Capture the cell that displays the provided text and extract its [X, Y] central coordinate. 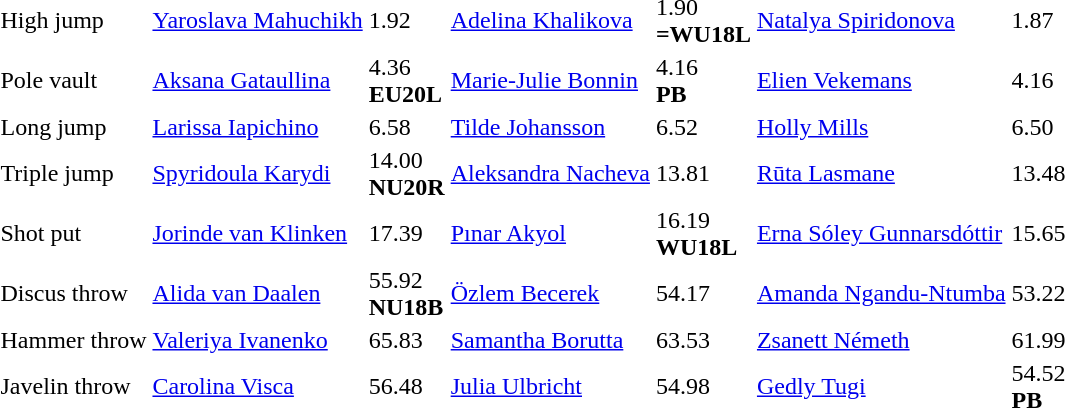
Pınar Akyol [550, 234]
Aleksandra Nacheva [550, 174]
65.83 [406, 340]
Elien Vekemans [881, 80]
54.17 [703, 294]
Spyridoula Karydi [258, 174]
Alida van Daalen [258, 294]
4.36EU20L [406, 80]
63.53 [703, 340]
Amanda Ngandu-Ntumba [881, 294]
Jorinde van Klinken [258, 234]
Aksana Gataullina [258, 80]
Rūta Lasmane [881, 174]
Marie-Julie Bonnin [550, 80]
Özlem Becerek [550, 294]
16.19WU18L [703, 234]
6.52 [703, 127]
55.92 NU18B [406, 294]
6.58 [406, 127]
4.16PB [703, 80]
17.39 [406, 234]
Valeriya Ivanenko [258, 340]
Erna Sóley Gunnarsdóttir [881, 234]
Zsanett Németh [881, 340]
Samantha Borutta [550, 340]
Larissa Iapichino [258, 127]
Tilde Johansson [550, 127]
Holly Mills [881, 127]
14.00NU20R [406, 174]
13.81 [703, 174]
